Return [X, Y] of the center of cell containing provided text 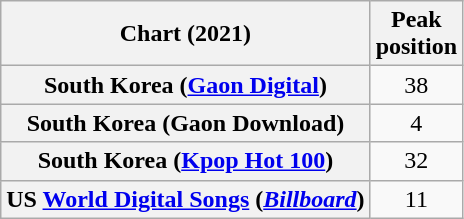
South Korea (Gaon Download) [186, 123]
4 [416, 123]
South Korea (Gaon Digital) [186, 85]
US World Digital Songs (Billboard) [186, 199]
South Korea (Kpop Hot 100) [186, 161]
32 [416, 161]
11 [416, 199]
Chart (2021) [186, 34]
Peakposition [416, 34]
38 [416, 85]
